Return the (x, y) coordinate for the center point of the cell that contains the specified text.  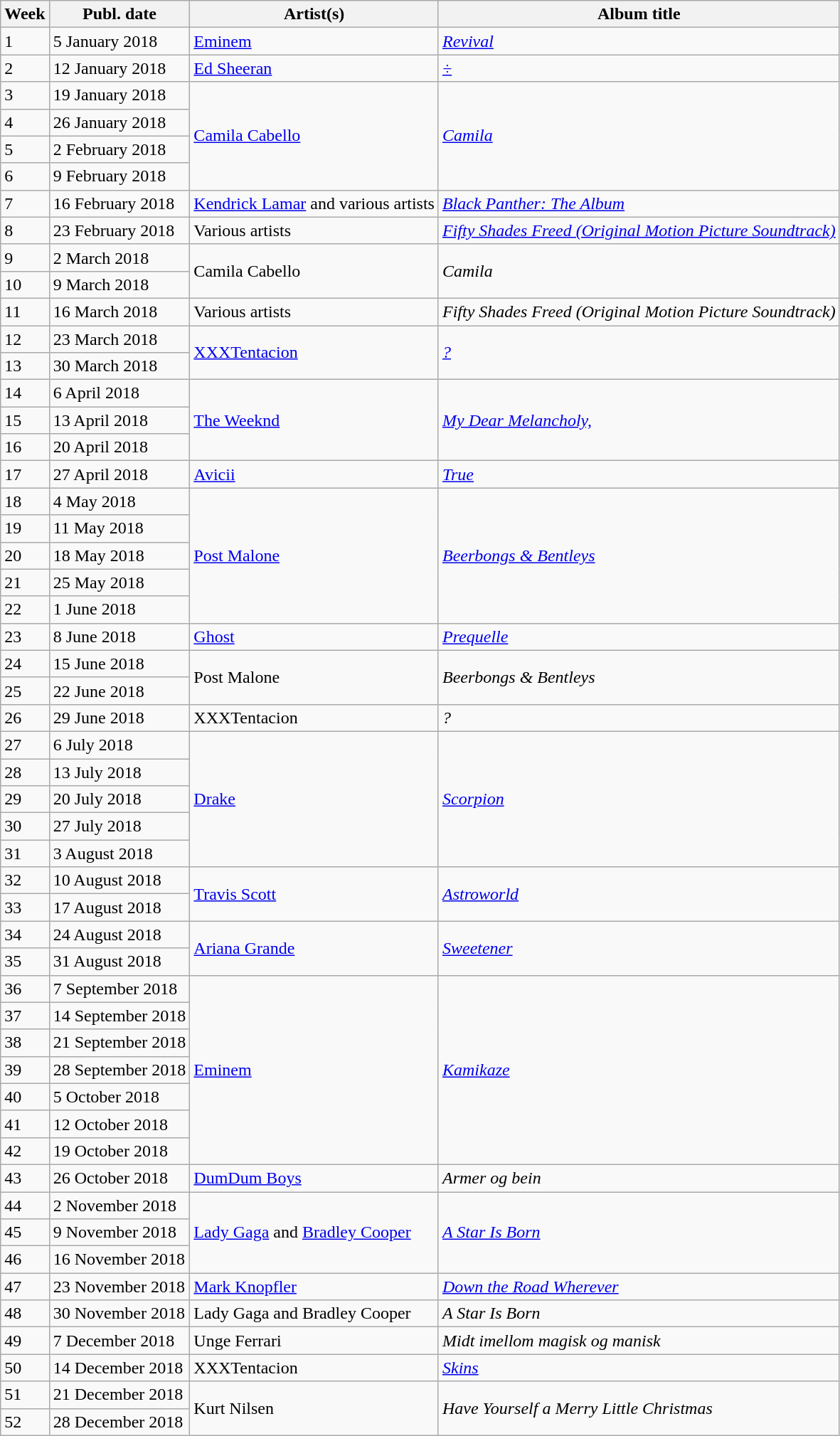
Mark Knopfler (314, 1287)
12 (25, 339)
4 May 2018 (119, 501)
Ghost (314, 637)
42 (25, 1151)
26 October 2018 (119, 1178)
49 (25, 1341)
52 (25, 1422)
16 March 2018 (119, 312)
7 (25, 203)
DumDum Boys (314, 1178)
10 (25, 284)
12 January 2018 (119, 68)
16 February 2018 (119, 203)
18 May 2018 (119, 555)
14 September 2018 (119, 1016)
Travis Scott (314, 894)
16 (25, 447)
3 (25, 95)
21 September 2018 (119, 1043)
41 (25, 1124)
28 December 2018 (119, 1422)
31 August 2018 (119, 962)
Scorpion (639, 799)
11 (25, 312)
28 September 2018 (119, 1070)
15 June 2018 (119, 664)
50 (25, 1368)
33 (25, 908)
25 May 2018 (119, 583)
22 June 2018 (119, 691)
Prequelle (639, 637)
26 (25, 718)
Midt imellom magisk og manisk (639, 1341)
Artist(s) (314, 14)
Sweetener (639, 948)
48 (25, 1314)
19 October 2018 (119, 1151)
21 December 2018 (119, 1395)
True (639, 474)
9 February 2018 (119, 176)
Unge Ferrari (314, 1341)
Kamikaze (639, 1070)
28 (25, 772)
6 April 2018 (119, 393)
21 (25, 583)
31 (25, 853)
My Dear Melancholy, (639, 420)
5 (25, 149)
17 (25, 474)
27 July 2018 (119, 826)
20 July 2018 (119, 799)
30 November 2018 (119, 1314)
25 (25, 691)
14 (25, 393)
1 June 2018 (119, 610)
20 (25, 555)
15 (25, 420)
23 February 2018 (119, 230)
37 (25, 1016)
Astroworld (639, 894)
13 April 2018 (119, 420)
1 (25, 41)
Ariana Grande (314, 948)
9 March 2018 (119, 284)
32 (25, 881)
30 (25, 826)
23 (25, 637)
43 (25, 1178)
29 June 2018 (119, 718)
Skins (639, 1368)
35 (25, 962)
19 January 2018 (119, 95)
44 (25, 1206)
30 March 2018 (119, 366)
19 (25, 528)
Armer og bein (639, 1178)
23 November 2018 (119, 1287)
39 (25, 1070)
Publ. date (119, 14)
9 (25, 257)
2 (25, 68)
26 January 2018 (119, 122)
Avicii (314, 474)
7 December 2018 (119, 1341)
20 April 2018 (119, 447)
Have Yourself a Merry Little Christmas (639, 1408)
Album title (639, 14)
18 (25, 501)
34 (25, 935)
Black Panther: The Album (639, 203)
27 (25, 745)
46 (25, 1260)
23 March 2018 (119, 339)
38 (25, 1043)
10 August 2018 (119, 881)
14 December 2018 (119, 1368)
2 February 2018 (119, 149)
Week (25, 14)
Revival (639, 41)
11 May 2018 (119, 528)
27 April 2018 (119, 474)
6 July 2018 (119, 745)
12 October 2018 (119, 1124)
13 July 2018 (119, 772)
9 November 2018 (119, 1233)
16 November 2018 (119, 1260)
Kurt Nilsen (314, 1408)
22 (25, 610)
3 August 2018 (119, 853)
Ed Sheeran (314, 68)
7 September 2018 (119, 989)
24 August 2018 (119, 935)
24 (25, 664)
8 (25, 230)
2 November 2018 (119, 1206)
13 (25, 366)
17 August 2018 (119, 908)
47 (25, 1287)
Down the Road Wherever (639, 1287)
Kendrick Lamar and various artists (314, 203)
8 June 2018 (119, 637)
5 October 2018 (119, 1097)
4 (25, 122)
36 (25, 989)
29 (25, 799)
5 January 2018 (119, 41)
40 (25, 1097)
51 (25, 1395)
45 (25, 1233)
6 (25, 176)
2 March 2018 (119, 257)
The Weeknd (314, 420)
Drake (314, 799)
÷ (639, 68)
